Provide the [X, Y] coordinate of the cell's center where the given text is located.  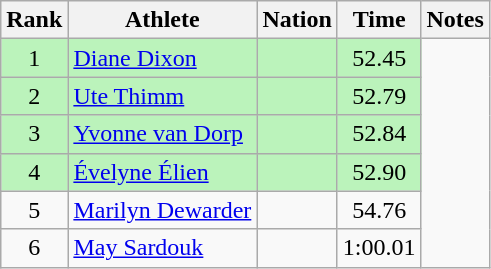
Time [379, 20]
Notes [455, 20]
1 [34, 58]
52.84 [379, 134]
52.90 [379, 172]
52.79 [379, 96]
Yvonne van Dorp [162, 134]
3 [34, 134]
6 [34, 248]
54.76 [379, 210]
Rank [34, 20]
May Sardouk [162, 248]
Athlete [162, 20]
1:00.01 [379, 248]
5 [34, 210]
4 [34, 172]
52.45 [379, 58]
Nation [297, 20]
Ute Thimm [162, 96]
2 [34, 96]
Diane Dixon [162, 58]
Évelyne Élien [162, 172]
Marilyn Dewarder [162, 210]
